Locate the cell with the specified text and output its [X, Y] center coordinate. 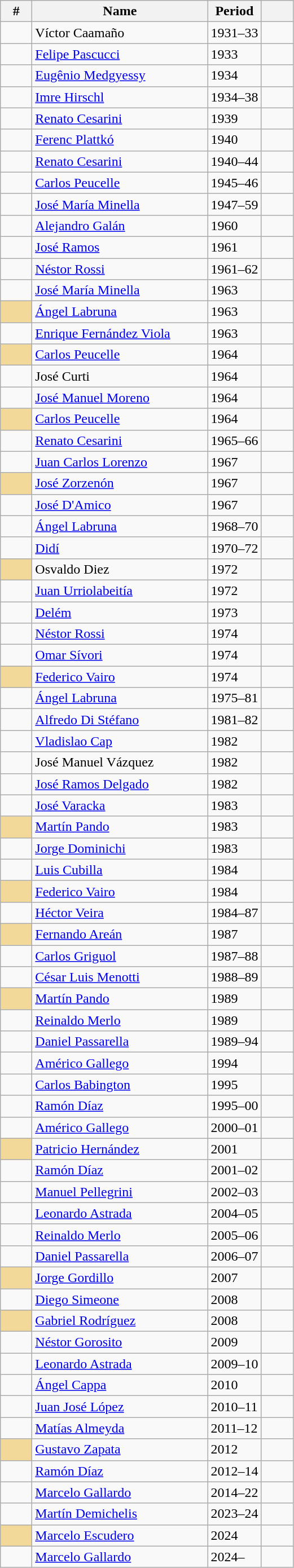
2023–24 [235, 1514]
1987 [235, 934]
José Ramos [120, 247]
1965–66 [235, 441]
Period [235, 11]
1975–81 [235, 698]
1995 [235, 1085]
Felipe Pascucci [120, 54]
Omar Sívori [120, 655]
1968–70 [235, 526]
1934–38 [235, 97]
Víctor Caamaño [120, 33]
1961 [235, 247]
1984–87 [235, 913]
Enrique Fernández Viola [120, 333]
Carlos Babington [120, 1085]
1931–33 [235, 33]
Jorge Gordillo [120, 1278]
1939 [235, 118]
Eugênio Medgyessy [120, 76]
Imre Hirschl [120, 97]
Carlos Griguol [120, 956]
1947–59 [235, 204]
2001–02 [235, 1170]
2012–14 [235, 1471]
2024 [235, 1535]
Juan José López [120, 1407]
1970–72 [235, 548]
2012 [235, 1450]
1940–44 [235, 161]
Martín Demichelis [120, 1514]
1940 [235, 140]
Gustavo Zapata [120, 1450]
1934 [235, 76]
Matías Almeyda [120, 1428]
Delém [120, 612]
2014–22 [235, 1492]
Patricio Hernández [120, 1149]
Juan Carlos Lorenzo [120, 462]
1994 [235, 1063]
2005–06 [235, 1235]
1961–62 [235, 269]
Osvaldo Diez [120, 569]
Alfredo Di Stéfano [120, 720]
2006–07 [235, 1256]
1989–94 [235, 1042]
Diego Simeone [120, 1299]
José Manuel Vázquez [120, 763]
2024– [235, 1557]
Marcelo Escudero [120, 1535]
1987–88 [235, 956]
José D'Amico [120, 505]
2009–10 [235, 1364]
2000–01 [235, 1127]
2009 [235, 1342]
Ángel Cappa [120, 1385]
Gabriel Rodríguez [120, 1321]
Luis Cubilla [120, 870]
José Manuel Moreno [120, 398]
1988–89 [235, 977]
José Zorzenón [120, 483]
José Ramos Delgado [120, 784]
2011–12 [235, 1428]
# [16, 11]
Alejandro Galán [120, 226]
2004–05 [235, 1213]
2007 [235, 1278]
Jorge Dominichi [120, 848]
César Luis Menotti [120, 977]
1973 [235, 612]
2001 [235, 1149]
2010–11 [235, 1407]
Juan Urriolabeitía [120, 591]
2010 [235, 1385]
1995–00 [235, 1106]
1933 [235, 54]
Vladislao Cap [120, 741]
Manuel Pellegrini [120, 1192]
Ferenc Plattkó [120, 140]
2002–03 [235, 1192]
Néstor Gorosito [120, 1342]
1960 [235, 226]
José Varacka [120, 805]
Didí [120, 548]
1981–82 [235, 720]
1945–46 [235, 183]
Héctor Veira [120, 913]
Fernando Areán [120, 934]
José Curti [120, 376]
Name [120, 11]
